Extract the (x, y) coordinate from the center of the cell holding the provided text.  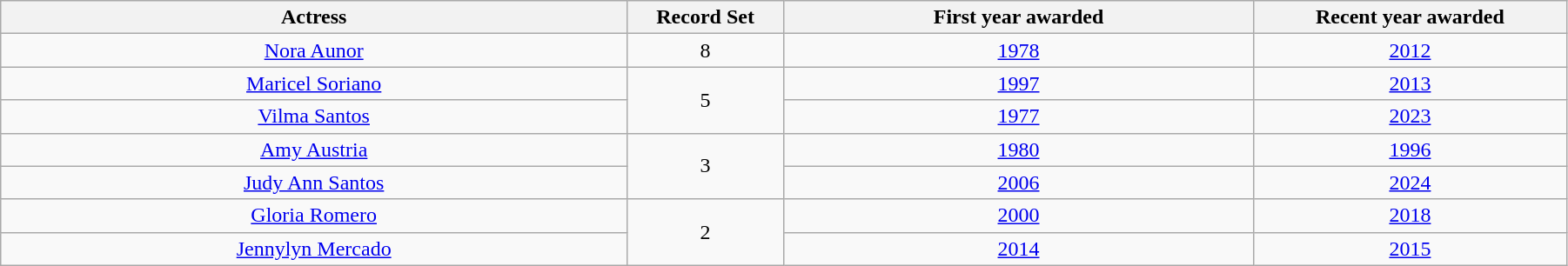
Jennylyn Mercado (314, 249)
2 (706, 232)
Recent year awarded (1410, 17)
2024 (1410, 183)
3 (706, 166)
2000 (1019, 216)
2015 (1410, 249)
2012 (1410, 50)
1980 (1019, 150)
Maricel Soriano (314, 83)
1997 (1019, 83)
2014 (1019, 249)
1977 (1019, 116)
2018 (1410, 216)
Nora Aunor (314, 50)
Record Set (706, 17)
Judy Ann Santos (314, 183)
Gloria Romero (314, 216)
8 (706, 50)
Vilma Santos (314, 116)
Actress (314, 17)
5 (706, 100)
2006 (1019, 183)
2013 (1410, 83)
Amy Austria (314, 150)
1978 (1019, 50)
2023 (1410, 116)
First year awarded (1019, 17)
1996 (1410, 150)
